From the cell containing the given text, extract its center point as (X, Y) coordinate. 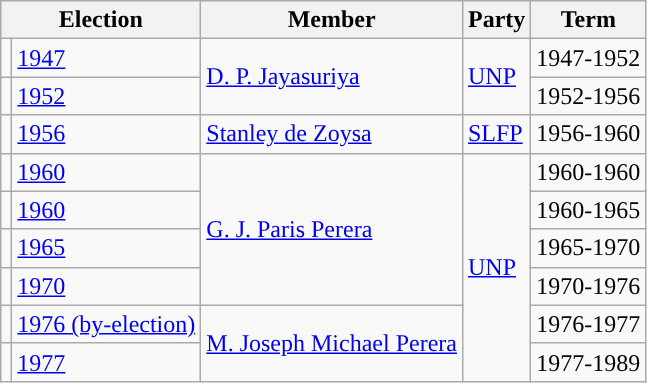
Party (496, 20)
1977-1989 (588, 362)
1965 (106, 248)
1947-1952 (588, 58)
1956 (106, 134)
1952-1956 (588, 96)
Election (101, 20)
SLFP (496, 134)
G. J. Paris Perera (332, 229)
Term (588, 20)
1947 (106, 58)
M. Joseph Michael Perera (332, 343)
1970 (106, 286)
Member (332, 20)
1960-1960 (588, 172)
1970-1976 (588, 286)
1960-1965 (588, 210)
1952 (106, 96)
1965-1970 (588, 248)
1956-1960 (588, 134)
Stanley de Zoysa (332, 134)
1976 (by-election) (106, 324)
1976-1977 (588, 324)
D. P. Jayasuriya (332, 77)
1977 (106, 362)
